Return [x, y] of the center of cell containing provided text 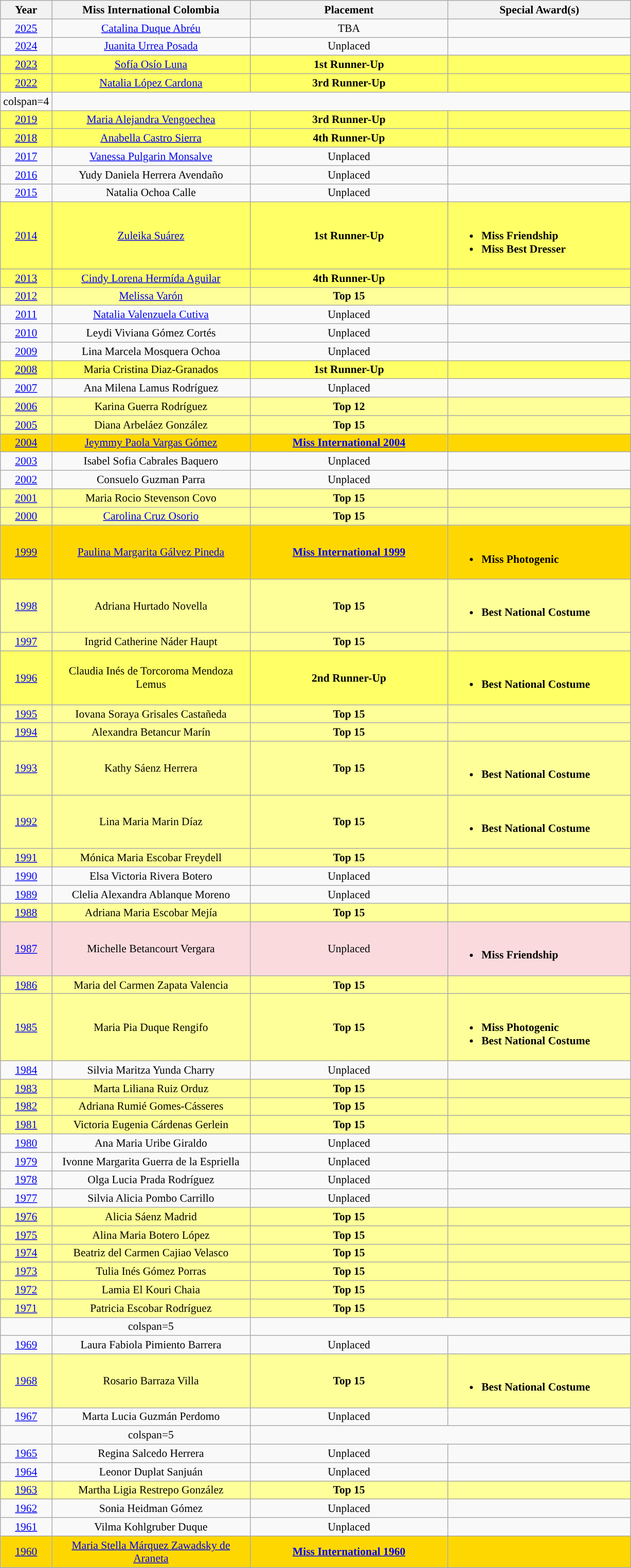
1976 [26, 1217]
Maria Stella Márquez Zawadsky de Araneta [151, 1552]
Miss FriendshipMiss Best Dresser [539, 236]
Olga Lucia Prada Rodríguez [151, 1180]
Maria Alejandra Vengoechea [151, 120]
Ana Maria Uribe Giraldo [151, 1144]
1962 [26, 1509]
2014 [26, 236]
Melissa Varón [151, 296]
Diana Arbeláez González [151, 425]
Karina Guerra Rodríguez [151, 406]
1960 [26, 1552]
2011 [26, 315]
1986 [26, 985]
2018 [26, 138]
1982 [26, 1107]
Tulia Inés Gómez Porras [151, 1272]
2008 [26, 370]
Silvia Alicia Pombo Carrillo [151, 1199]
2012 [26, 296]
1985 [26, 1027]
Maria del Carmen Zapata Valencia [151, 985]
Lina Marcela Mosquera Ochoa [151, 351]
1978 [26, 1180]
2001 [26, 498]
1983 [26, 1089]
Kathy Sáenz Herrera [151, 768]
Ivonne Margarita Guerra de la Espriella [151, 1162]
1968 [26, 1381]
1969 [26, 1345]
Iovana Soraya Grisales Castañeda [151, 714]
Jeymmy Paola Vargas Gómez [151, 443]
Miss International 2004 [349, 443]
1980 [26, 1144]
Miss International 1999 [349, 553]
Natalia López Cardona [151, 83]
1967 [26, 1417]
Silvia Maritza Yunda Charry [151, 1070]
1963 [26, 1490]
Cindy Lorena Hermída Aguilar [151, 278]
1994 [26, 733]
1999 [26, 553]
Zuleika Suárez [151, 236]
Anabella Castro Sierra [151, 138]
1965 [26, 1454]
Consuelo Guzman Parra [151, 480]
1993 [26, 768]
Ingrid Catherine Náder Haupt [151, 642]
1996 [26, 678]
Isabel Sofia Cabrales Baquero [151, 461]
Adriana Hurtado Novella [151, 606]
Lina Maria Marin Díaz [151, 822]
2019 [26, 120]
1981 [26, 1125]
Leonor Duplat Sanjuán [151, 1472]
1975 [26, 1235]
Leydi Viviana Gómez Cortés [151, 333]
Paulina Margarita Gálvez Pineda [151, 553]
2004 [26, 443]
2015 [26, 193]
2024 [26, 46]
2005 [26, 425]
Natalia Valenzuela Cutiva [151, 315]
Marta Liliana Ruiz Orduz [151, 1089]
1991 [26, 858]
Maria Cristina Diaz-Granados [151, 370]
Mónica Maria Escobar Freydell [151, 858]
Vanessa Pulgarin Monsalve [151, 156]
2006 [26, 406]
2002 [26, 480]
Clelia Alexandra Ablanque Moreno [151, 895]
Special Award(s) [539, 10]
Top 12 [349, 406]
Maria Rocio Stevenson Covo [151, 498]
1973 [26, 1272]
Alexandra Betancur Marín [151, 733]
1995 [26, 714]
2010 [26, 333]
Juanita Urrea Posada [151, 46]
Sonia Heidman Gómez [151, 1509]
2016 [26, 175]
Miss Friendship [539, 949]
2003 [26, 461]
Yudy Daniela Herrera Avendaño [151, 175]
Vilma Kohlgruber Duque [151, 1527]
Year [26, 10]
Adriana Rumié Gomes-Cásseres [151, 1107]
Rosario Barraza Villa [151, 1381]
2023 [26, 65]
Marta Lucia Guzmán Perdomo [151, 1417]
1971 [26, 1308]
2025 [26, 28]
Miss International Colombia [151, 10]
Alicia Sáenz Madrid [151, 1217]
1972 [26, 1290]
1998 [26, 606]
Claudia Inés de Torcoroma Mendoza Lemus [151, 678]
Martha Ligia Restrepo González [151, 1490]
1997 [26, 642]
1990 [26, 877]
Sofía Osío Luna [151, 65]
Miss PhotogenicBest National Costume [539, 1027]
Catalina Duque Abréu [151, 28]
1987 [26, 949]
Placement [349, 10]
1961 [26, 1527]
Maria Pia Duque Rengifo [151, 1027]
1988 [26, 913]
Adriana Maria Escobar Mejía [151, 913]
2000 [26, 516]
Ana Milena Lamus Rodríguez [151, 388]
2022 [26, 83]
2013 [26, 278]
Miss Photogenic [539, 553]
2nd Runner-Up [349, 678]
Patricia Escobar Rodríguez [151, 1308]
1964 [26, 1472]
TBA [349, 28]
Carolina Cruz Osorio [151, 516]
1977 [26, 1199]
1989 [26, 895]
Beatriz del Carmen Cajiao Velasco [151, 1253]
Laura Fabiola Pimiento Barrera [151, 1345]
Alina Maria Botero López [151, 1235]
1984 [26, 1070]
1979 [26, 1162]
2007 [26, 388]
2017 [26, 156]
Michelle Betancourt Vergara [151, 949]
1974 [26, 1253]
Victoria Eugenia Cárdenas Gerlein [151, 1125]
Elsa Victoria Rivera Botero [151, 877]
colspan=4 [26, 101]
Miss International 1960 [349, 1552]
2009 [26, 351]
Natalia Ochoa Calle [151, 193]
Regina Salcedo Herrera [151, 1454]
1992 [26, 822]
Lamia El Kouri Chaia [151, 1290]
